For the text-containing cell, return its midpoint in (X, Y) coordinate format. 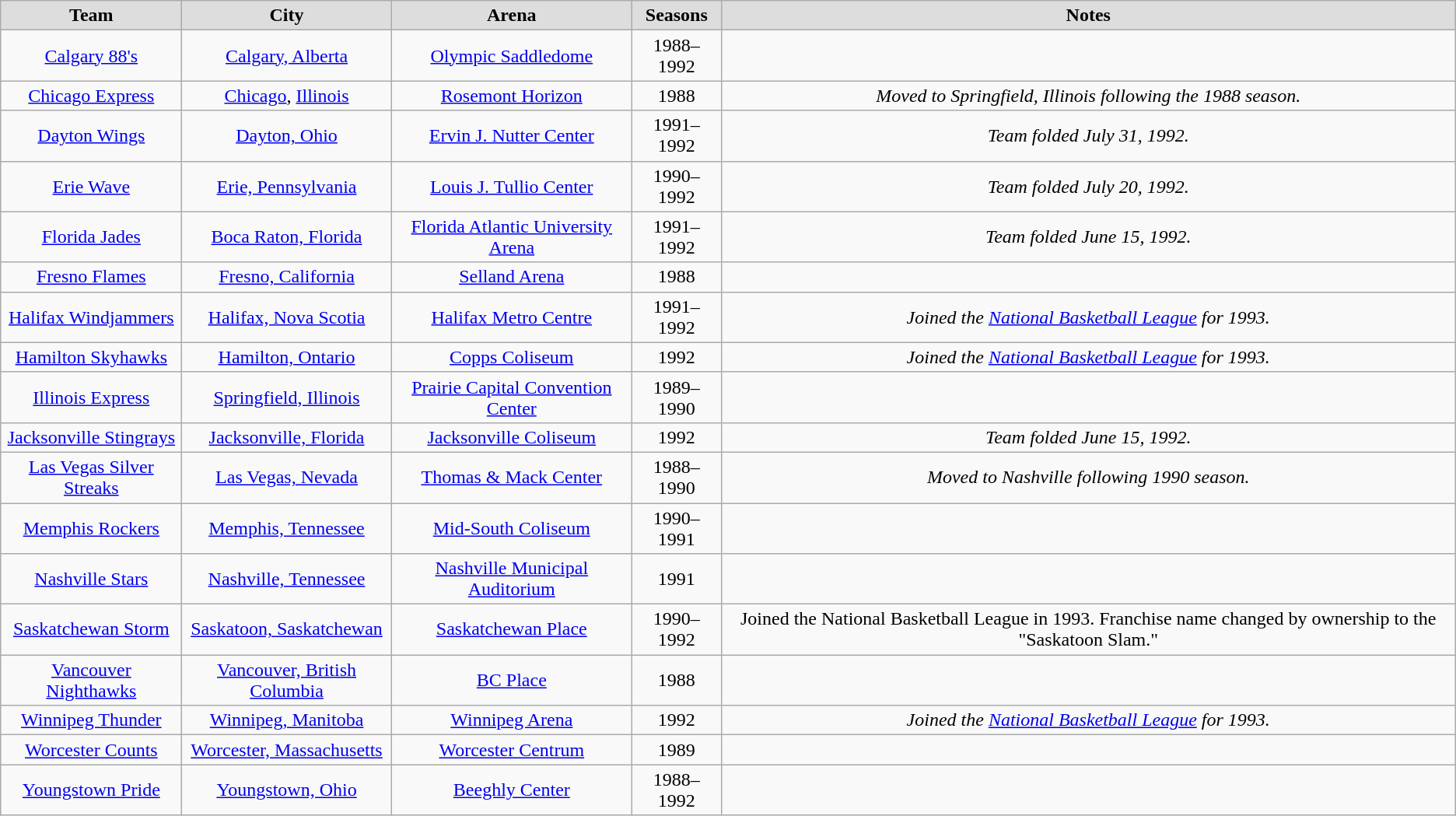
Worcester Centrum (512, 750)
Fresno Flames (92, 277)
Hamilton Skyhawks (92, 357)
Thomas & Mack Center (512, 478)
Nashville Stars (92, 579)
Louis J. Tullio Center (512, 187)
Worcester Counts (92, 750)
Ervin J. Nutter Center (512, 135)
Hamilton, Ontario (286, 357)
1991 (677, 579)
Nashville Municipal Auditorium (512, 579)
Las Vegas Silver Streaks (92, 478)
Illinois Express (92, 397)
Saskatchewan Place (512, 630)
Erie, Pennsylvania (286, 187)
Jacksonville, Florida (286, 437)
Joined the National Basketball League in 1993. Franchise name changed by ownership to the "Saskatoon Slam." (1088, 630)
Memphis, Tennessee (286, 527)
Rosemont Horizon (512, 96)
Calgary, Alberta (286, 56)
City (286, 16)
Notes (1088, 16)
Las Vegas, Nevada (286, 478)
1990–1991 (677, 527)
Chicago, Illinois (286, 96)
Halifax Metro Centre (512, 317)
BC Place (512, 680)
1989–1990 (677, 397)
Worcester, Massachusetts (286, 750)
Chicago Express (92, 96)
Dayton, Ohio (286, 135)
Team (92, 16)
Memphis Rockers (92, 527)
Winnipeg Arena (512, 720)
Youngstown Pride (92, 790)
Fresno, California (286, 277)
Halifax Windjammers (92, 317)
Mid-South Coliseum (512, 527)
Winnipeg, Manitoba (286, 720)
Youngstown, Ohio (286, 790)
Florida Atlantic University Arena (512, 236)
Team folded July 20, 1992. (1088, 187)
1988–1990 (677, 478)
Jacksonville Stingrays (92, 437)
Florida Jades (92, 236)
Arena (512, 16)
Jacksonville Coliseum (512, 437)
Boca Raton, Florida (286, 236)
Halifax, Nova Scotia (286, 317)
Moved to Nashville following 1990 season. (1088, 478)
Dayton Wings (92, 135)
Moved to Springfield, Illinois following the 1988 season. (1088, 96)
Vancouver Nighthawks (92, 680)
Saskatoon, Saskatchewan (286, 630)
Selland Arena (512, 277)
1989 (677, 750)
Springfield, Illinois (286, 397)
Saskatchewan Storm (92, 630)
Nashville, Tennessee (286, 579)
Erie Wave (92, 187)
Seasons (677, 16)
Calgary 88's (92, 56)
Team folded July 31, 1992. (1088, 135)
Prairie Capital Convention Center (512, 397)
Winnipeg Thunder (92, 720)
Olympic Saddledome (512, 56)
Vancouver, British Columbia (286, 680)
Copps Coliseum (512, 357)
Beeghly Center (512, 790)
